Output the (X, Y) coordinate of the center of the cell containing the given text.  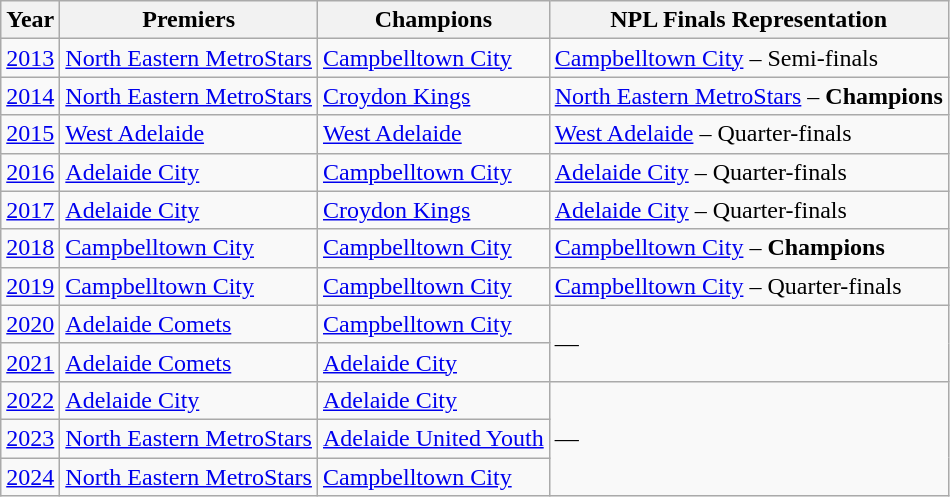
2020 (30, 324)
2013 (30, 58)
Premiers (189, 20)
2014 (30, 96)
2024 (30, 477)
2019 (30, 286)
2022 (30, 400)
Champions (433, 20)
West Adelaide – Quarter-finals (748, 134)
Year (30, 20)
2023 (30, 438)
Campbelltown City – Champions (748, 248)
Adelaide United Youth (433, 438)
Campbelltown City – Semi-finals (748, 58)
Campbelltown City – Quarter-finals (748, 286)
2016 (30, 172)
2018 (30, 248)
2021 (30, 362)
North Eastern MetroStars – Champions (748, 96)
2017 (30, 210)
NPL Finals Representation (748, 20)
2015 (30, 134)
